Capture the cell that displays the provided text and extract its (X, Y) central coordinate. 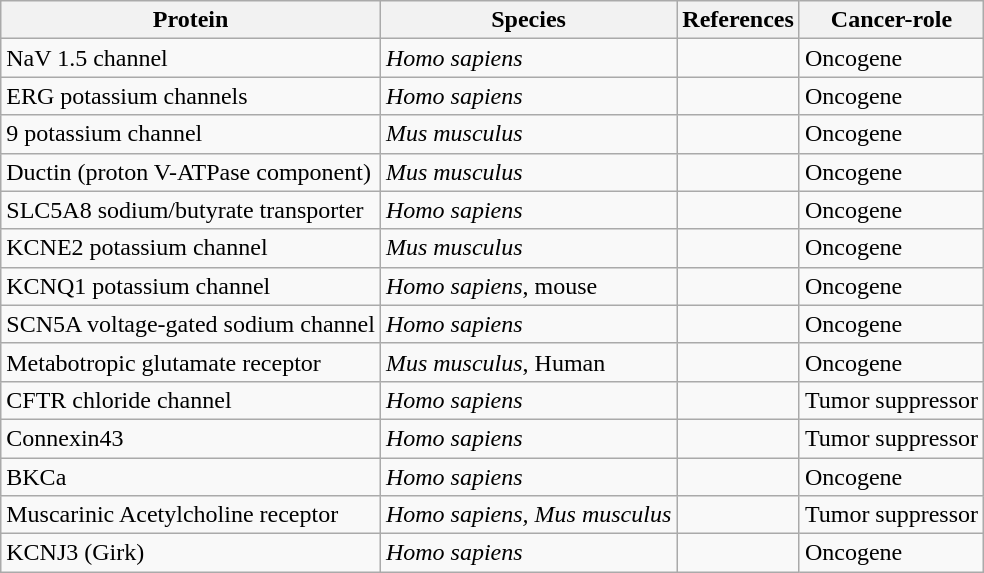
References (738, 20)
CFTR chloride channel (191, 400)
Species (528, 20)
SLC5A8 sodium/butyrate transporter (191, 210)
Metabotropic glutamate receptor (191, 362)
9 potassium channel (191, 134)
Homo sapiens, Mus musculus (528, 515)
Connexin43 (191, 438)
KCNQ1 potassium channel (191, 286)
Mus musculus, Human (528, 362)
BKCa (191, 477)
SCN5A voltage-gated sodium channel (191, 324)
KCNE2 potassium channel (191, 248)
Muscarinic Acetylcholine receptor (191, 515)
Homo sapiens, mouse (528, 286)
ERG potassium channels (191, 96)
KCNJ3 (Girk) (191, 553)
NaV 1.5 channel (191, 58)
Ductin (proton V-ATPase component) (191, 172)
Protein (191, 20)
Cancer-role (891, 20)
